From the cell containing the given text, extract its center point as [x, y] coordinate. 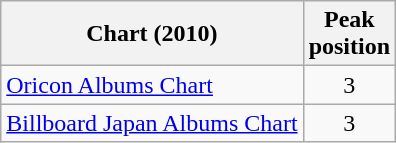
Peakposition [349, 34]
Billboard Japan Albums Chart [152, 123]
Oricon Albums Chart [152, 85]
Chart (2010) [152, 34]
